Pinpoint the cell where the given text exists, returning its (x, y) midpoint coordinate. 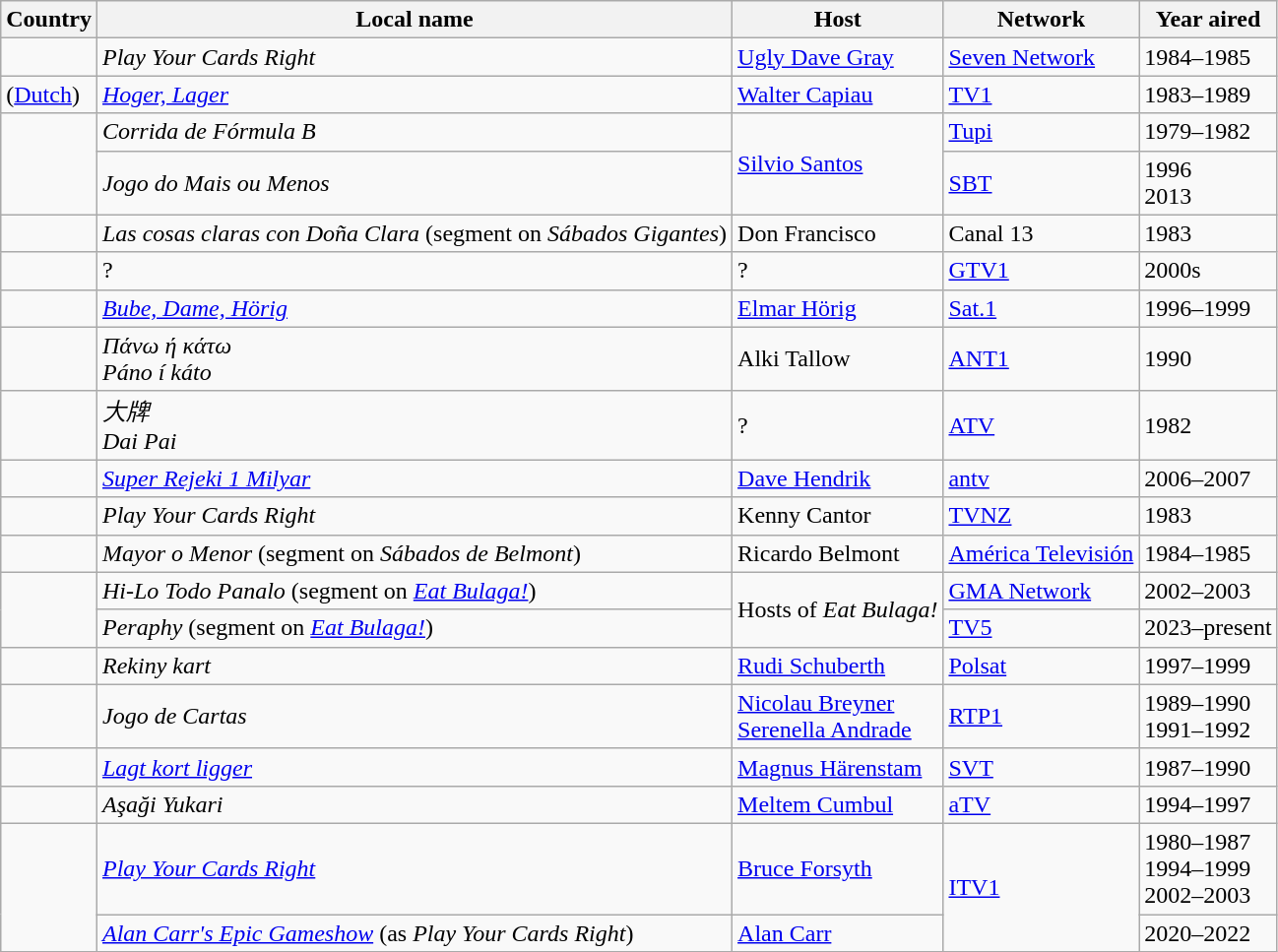
Local name (414, 20)
Elmar Hörig (838, 308)
大牌Dai Pai (414, 425)
TV1 (1042, 95)
Seven Network (1042, 57)
Alan Carr's Epic Gameshow (as Play Your Cards Right) (414, 932)
1987–1990 (1208, 767)
aTV (1042, 804)
Alki Tallow (838, 358)
2002–2003 (1208, 591)
Dave Hendrik (838, 478)
SVT (1042, 767)
Jogo de Cartas (414, 717)
Rudi Schuberth (838, 666)
Meltem Cumbul (838, 804)
Magnus Härenstam (838, 767)
Super Rejeki 1 Milyar (414, 478)
Ricardo Belmont (838, 553)
TV5 (1042, 628)
1979–1982 (1208, 132)
Lagt kort ligger (414, 767)
Walter Capiau (838, 95)
Canal 13 (1042, 233)
Aşaği Yukari (414, 804)
RTP1 (1042, 717)
1983–1989 (1208, 95)
Bube, Dame, Hörig (414, 308)
América Televisión (1042, 553)
Hi-Lo Todo Panalo (segment on Eat Bulaga!) (414, 591)
ITV1 (1042, 887)
Peraphy (segment on Eat Bulaga!) (414, 628)
Country (49, 20)
1996–1999 (1208, 308)
ATV (1042, 425)
Bruce Forsyth (838, 868)
Hoger, Lager (414, 95)
1989–19901991–1992 (1208, 717)
2023–present (1208, 628)
Jogo do Mais ou Menos (414, 183)
Πάνω ή κάτωPáno í káto (414, 358)
Polsat (1042, 666)
Ugly Dave Gray (838, 57)
Rekiny kart (414, 666)
1997–1999 (1208, 666)
Las cosas claras con Doña Clara (segment on Sábados Gigantes) (414, 233)
Hosts of Eat Bulaga! (838, 609)
2006–2007 (1208, 478)
Corrida de Fórmula B (414, 132)
GMA Network (1042, 591)
ANT1 (1042, 358)
SBT (1042, 183)
1982 (1208, 425)
Sat.1 (1042, 308)
Mayor o Menor (segment on Sábados de Belmont) (414, 553)
Don Francisco (838, 233)
Alan Carr (838, 932)
Host (838, 20)
1980–19871994–19992002–2003 (1208, 868)
Year aired (1208, 20)
2000s (1208, 271)
Nicolau BreynerSerenella Andrade (838, 717)
Tupi (1042, 132)
1990 (1208, 358)
(Dutch) (49, 95)
antv (1042, 478)
19962013 (1208, 183)
TVNZ (1042, 516)
Silvio Santos (838, 163)
1994–1997 (1208, 804)
GTV1 (1042, 271)
2020–2022 (1208, 932)
Kenny Cantor (838, 516)
Network (1042, 20)
